Detect which cell encompasses the target text, then output its [x, y] center coordinate. 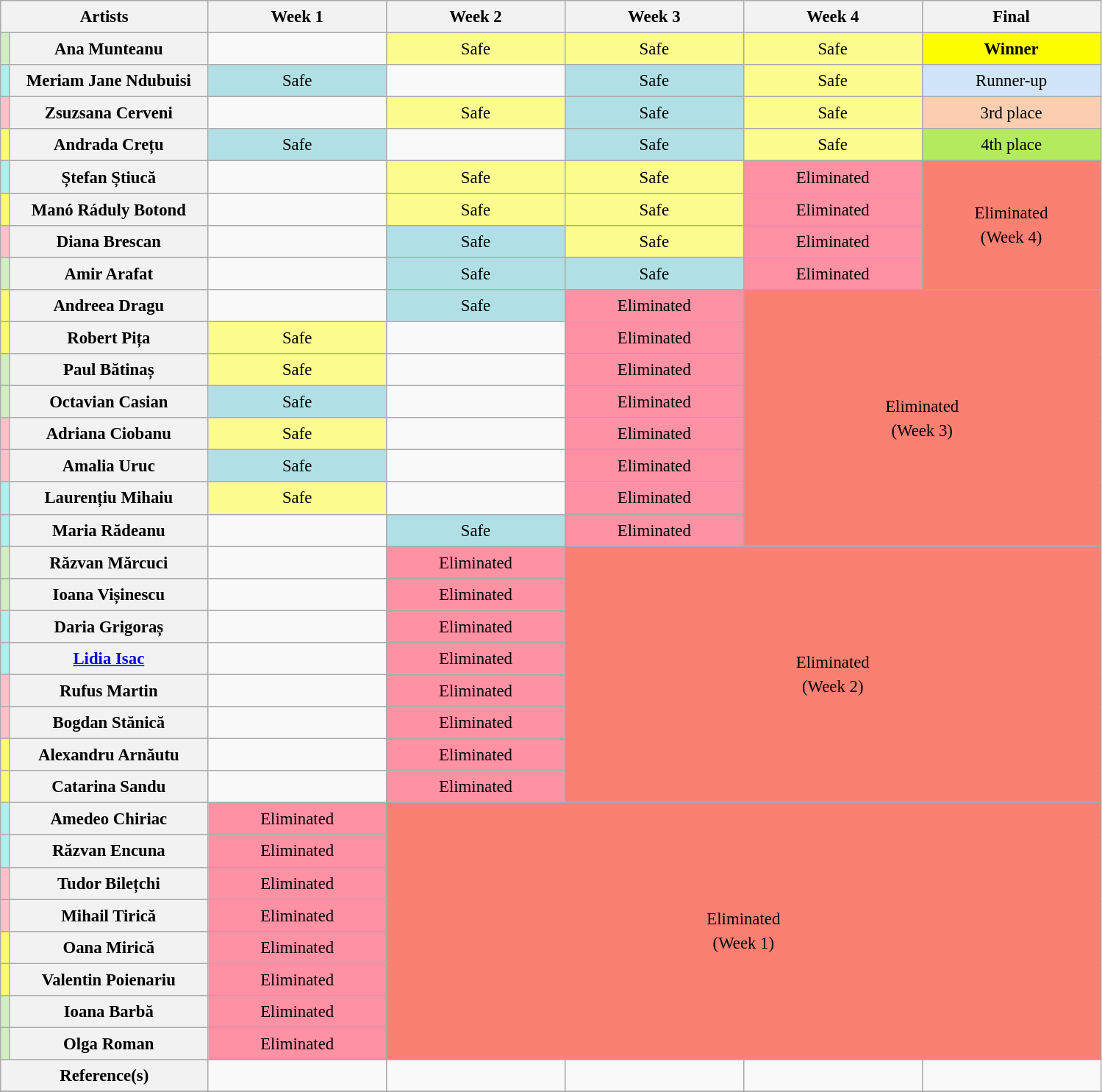
3rd place [1012, 113]
Mihail Tirică [109, 916]
Manó Ráduly Botond [109, 210]
Zsuzsana Cerveni [109, 113]
Amalia Uruc [109, 466]
Eliminated(Week 3) [922, 418]
Ioana Vișinescu [109, 594]
Rufus Martin [109, 690]
Paul Bătinaș [109, 370]
Amir Arafat [109, 274]
Olga Roman [109, 1043]
Daria Grigoraș [109, 627]
Ștefan Știucă [109, 177]
Week 3 [654, 17]
Week 4 [832, 17]
Week 1 [297, 17]
Răzvan Encuna [109, 852]
Eliminated(Week 4) [1012, 225]
Alexandru Arnăutu [109, 755]
Diana Brescan [109, 241]
Artists [104, 17]
Runner-up [1012, 81]
Catarina Sandu [109, 787]
Reference(s) [104, 1076]
Final [1012, 17]
Week 2 [476, 17]
Laurențiu Mihaiu [109, 499]
Octavian Casian [109, 402]
Andrada Crețu [109, 146]
Robert Pița [109, 338]
Bogdan Stănică [109, 723]
Eliminated(Week 2) [832, 675]
Eliminated(Week 1) [744, 931]
Tudor Bilețchi [109, 883]
Ana Munteanu [109, 49]
Winner [1012, 49]
Meriam Jane Ndubuisi [109, 81]
Oana Mirică [109, 948]
Valentin Poienariu [109, 979]
Adriana Ciobanu [109, 434]
4th place [1012, 146]
Răzvan Mărcuci [109, 563]
Andreea Dragu [109, 306]
Maria Rădeanu [109, 530]
Ioana Barbă [109, 1012]
Lidia Isac [109, 659]
Amedeo Chiriac [109, 819]
